For the text-containing cell, return its midpoint in (X, Y) coordinate format. 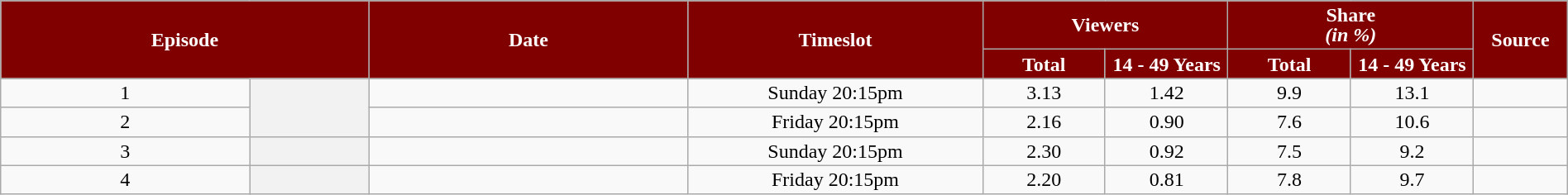
9.7 (1412, 180)
2 (126, 122)
0.81 (1166, 180)
4 (126, 180)
7.6 (1289, 122)
3.13 (1044, 93)
2.16 (1044, 122)
13.1 (1412, 93)
1 (126, 93)
9.2 (1412, 150)
Date (528, 40)
Share(in %) (1351, 25)
2.20 (1044, 180)
10.6 (1412, 122)
Source (1521, 40)
2.30 (1044, 150)
0.92 (1166, 150)
7.5 (1289, 150)
Viewers (1105, 25)
7.8 (1289, 180)
3 (126, 150)
9.9 (1289, 93)
0.90 (1166, 122)
1.42 (1166, 93)
Timeslot (835, 40)
Episode (185, 40)
